Detect which cell encompasses the target text, then output its (X, Y) center coordinate. 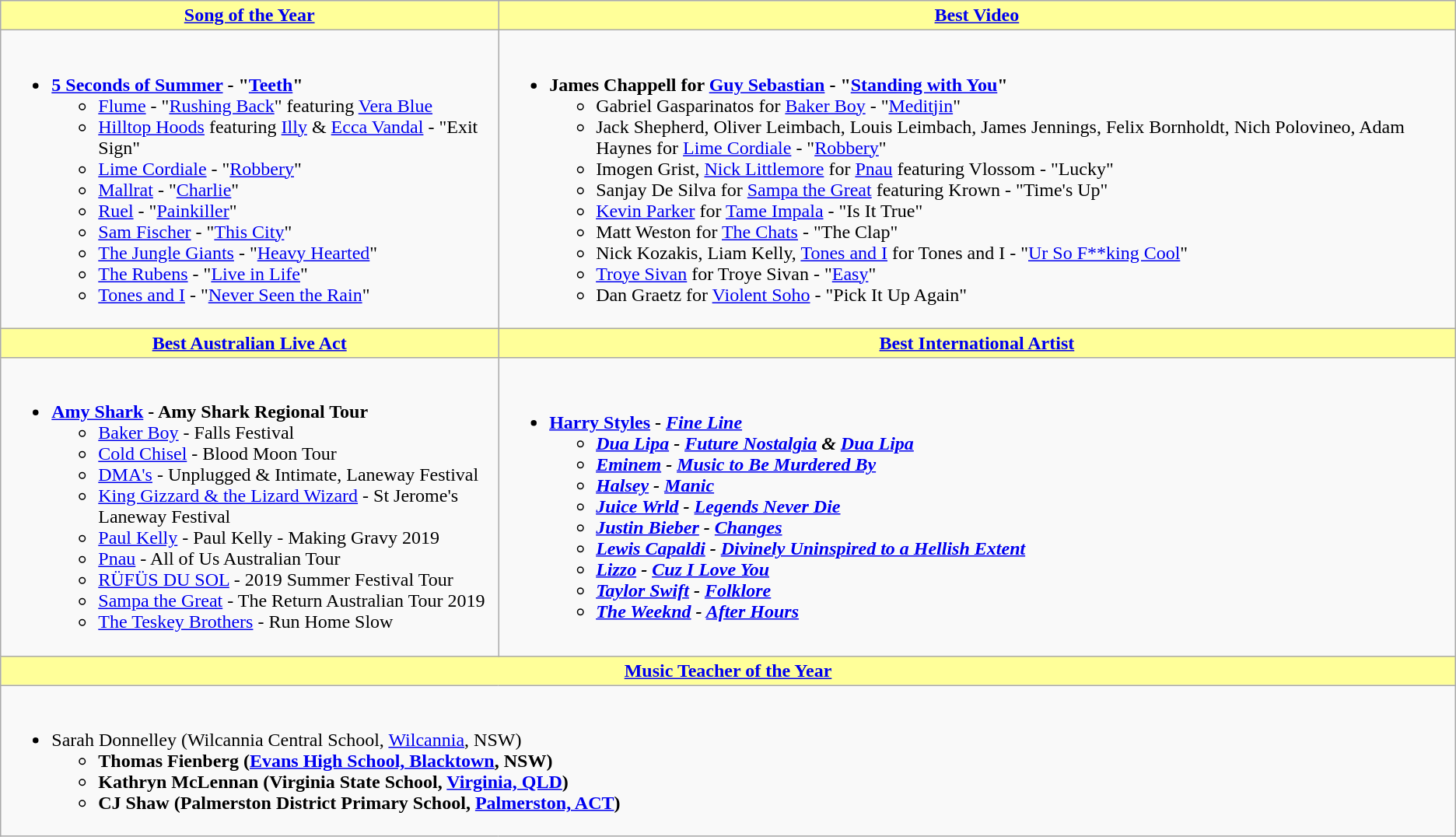
Best International Artist (977, 343)
Best Australian Live Act (250, 343)
Best Video (977, 16)
Song of the Year (250, 16)
Music Teacher of the Year (728, 671)
